Pinpoint the cell where the given text exists, returning its [x, y] midpoint coordinate. 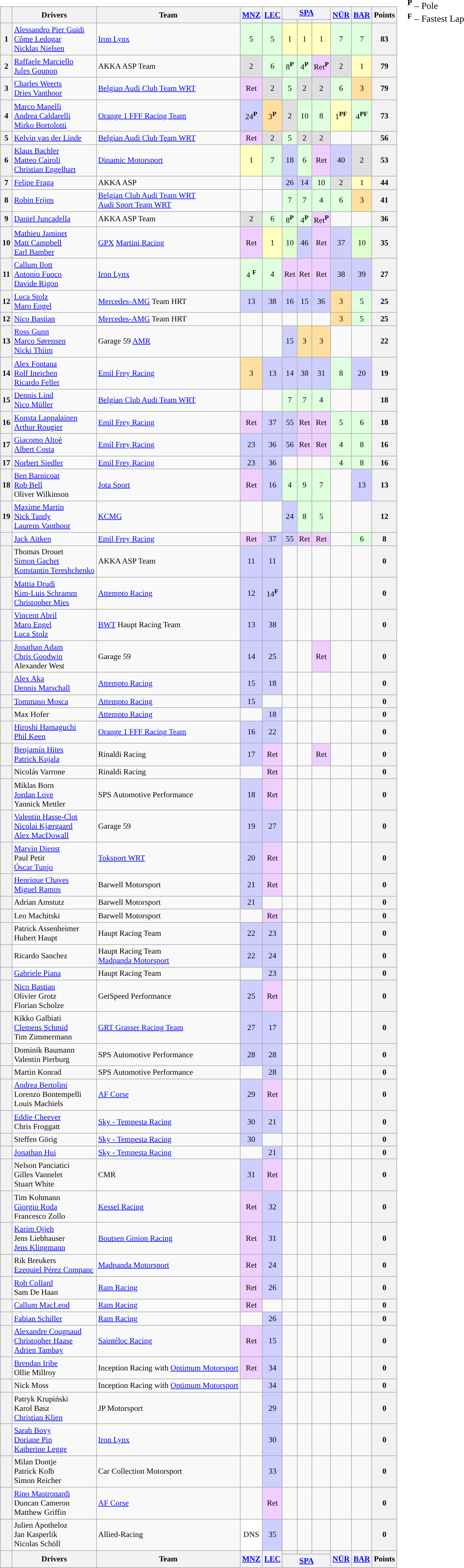
Julien Apotheloz Jan Kasperlik Nicolas Schöll [54, 1535]
Giacomo Altoè Albert Costa [54, 445]
JP Motorsport [168, 1408]
Jonathan Hui [54, 1153]
Callum Ilott Antonio Fuoco Davide Rigon [54, 274]
3P [272, 116]
Brendan Iribe Ollie Millroy [54, 1368]
Haupt Racing Team Madpanda Motorsport [168, 956]
32 [272, 1207]
Patrick Assenheimer Hubert Haupt [54, 933]
Robin Frijns [54, 201]
Milan Dontje Patrick Kolb Simon Reicher [54, 1471]
Alex Fontana Rolf Ineichen Ricardo Feller [54, 373]
Benjamín Hites Patrick Kujala [54, 755]
Charles Weerts Dries Vanthoor [54, 88]
Nicolás Varrone [54, 772]
Dinamic Motorsport [168, 160]
Karim Ojjeh Jens Liebhauser Jens Klingmann [54, 1238]
Madpanda Motorsport [168, 1265]
4PF [362, 116]
Rik Breukers Ezequiel Pérez Companc [54, 1265]
24P [251, 116]
39 [362, 274]
Alexandre Cougnaud Christopher Haase Adrien Tambay [54, 1341]
GetSpeed Performance [168, 996]
Alex Aka Dennis Marschall [54, 683]
Nico Bastian [54, 319]
Henrique Chaves Miguel Ramos [54, 885]
44 [384, 183]
Eddie Cheever Chris Froggatt [54, 1122]
Jota Sport [168, 485]
Garage 59 AMR [168, 342]
Car Collection Motorsport [168, 1471]
14F [272, 593]
40 [341, 160]
Rino Mastronardi Duncan Cameron Matthew Griffin [54, 1503]
73 [384, 116]
53 [384, 160]
Hiroshi Hamaguchi Phil Keen [54, 732]
Raffaele Marciello Jules Gounon [54, 66]
Belgian Club Audi Team WRT [168, 400]
Toksport WRT [168, 858]
83 [384, 39]
Tim Kohmann Giorgio Roda Francesco Zollo [54, 1207]
GRT Grasser Racing Team [168, 1028]
Adrian Amstutz [54, 903]
Kikko Galbiati Clemens Schmid Tim Zimmermann [54, 1028]
Jonathan Adam Chris Goodwin Alexander West [54, 657]
Marvin Dienst Paul Petit Óscar Tunjo [54, 858]
Miklas Born Jordan Love Yannick Mettler [54, 794]
DNS [251, 1535]
4 F [251, 274]
Callum MacLeod [54, 1306]
Luca Stolz Maro Engel [54, 301]
Patryk Krupiński Karol Basz Christian Klien [54, 1408]
46 [305, 243]
CMR [168, 1175]
Ricardo Sanchez [54, 956]
Dennis Lind Nico Müller [54, 400]
BWT Haupt Racing Team [168, 625]
Leo Machitski [54, 916]
Thomas Drouet Simon Gachet Konstantin Tereshchenko [54, 562]
AKKA ASP [168, 183]
Valentin Hasse-Clot Nicolai Kjærgaard Alex MacDowall [54, 826]
Gabriele Piana [54, 974]
Jack Aitken [54, 539]
KCMG [168, 517]
Vincent Abril Maro Engel Luca Stolz [54, 625]
Mattia Drudi Kim-Luis Schramm Christopher Mies [54, 593]
GPX Martini Racing [168, 243]
Kessel Racing [168, 1207]
Boutsen Ginion Racing [168, 1238]
33 [272, 1471]
Nelson Panciatici Gilles Vannelet Stuart White [54, 1175]
Sarah Bovy Doriane Pin Katherine Legge [54, 1440]
Saintéloc Racing [168, 1341]
Allied-Racing [168, 1535]
Marco Mapelli Andrea Caldarelli Mirko Bortolotti [54, 116]
Alessandro Pier Guidi Côme Ledogar Nicklas Nielsen [54, 39]
Kelvin van der Linde [54, 138]
Fabian Schiller [54, 1318]
Konsta Lappalainen Arthur Rougier [54, 423]
Steffen Görig [54, 1140]
Maxime Martin Nick Tandy Laurens Vanthoor [54, 517]
Felipe Fraga [54, 183]
Tommaso Mosca [54, 701]
Rob Collard Sam De Haan [54, 1288]
Martin Konrad [54, 1072]
Ross Gunn Marco Sørensen Nicki Thiim [54, 342]
1PF [341, 116]
Mathieu Jaminet Matt Campbell Earl Bamber [54, 243]
41 [384, 201]
Nick Moss [54, 1386]
Belgian Club Audi Team WRT Audi Sport Team WRT [168, 201]
Andrea Bertolini Lorenzo Bontempelli Louis Machiels [54, 1095]
Nico Bastian Olivier Grotz Florian Scholze [54, 996]
Ben Barnicoat Rob Bell Oliver Wilkinson [54, 485]
Dominik Baumann Valentin Pierburg [54, 1055]
Klaus Bachler Matteo Cairoli Christian Engelhart [54, 160]
Norbert Siedler [54, 463]
Daniel Juncadella [54, 219]
Max Hofer [54, 715]
